Determine the [x, y] coordinate at the center of the cell enclosing the given text.  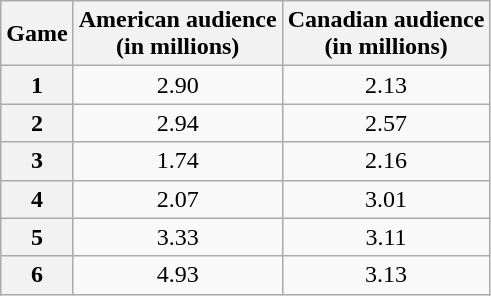
2.16 [386, 161]
American audience(in millions) [178, 34]
4.93 [178, 275]
2.94 [178, 123]
3.33 [178, 237]
Game [37, 34]
1.74 [178, 161]
2.07 [178, 199]
3.01 [386, 199]
Canadian audience (in millions) [386, 34]
1 [37, 85]
3.13 [386, 275]
4 [37, 199]
2.57 [386, 123]
2.90 [178, 85]
5 [37, 237]
3.11 [386, 237]
6 [37, 275]
2.13 [386, 85]
2 [37, 123]
3 [37, 161]
